Capture the cell that displays the provided text and extract its (x, y) central coordinate. 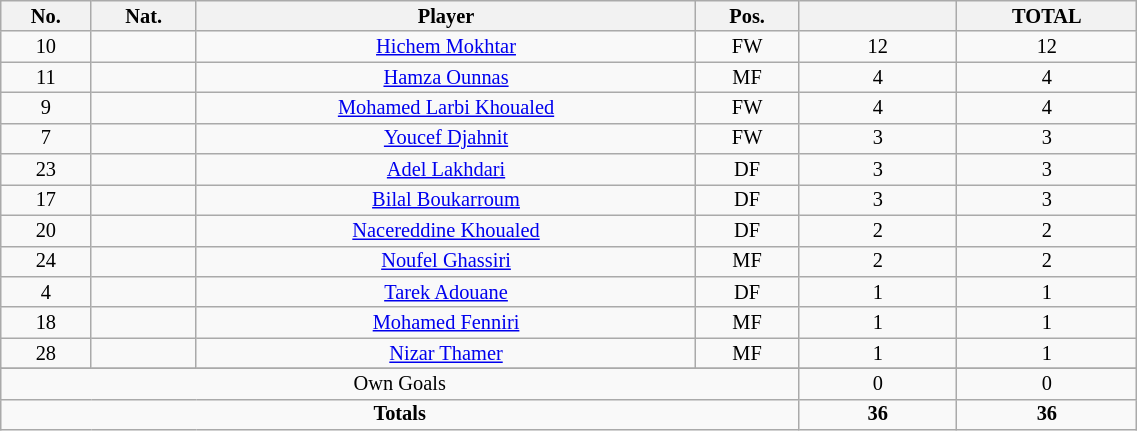
Hamza Ounnas (446, 78)
20 (46, 230)
18 (46, 322)
Bilal Boukarroum (446, 200)
Youcef Djahnit (446, 138)
9 (46, 108)
17 (46, 200)
Noufel Ghassiri (446, 262)
Totals (400, 414)
Nizar Thamer (446, 354)
Mohamed Larbi Khoualed (446, 108)
10 (46, 46)
23 (46, 170)
Mohamed Fenniri (446, 322)
Nacereddine Khoualed (446, 230)
Pos. (748, 16)
Nat. (144, 16)
28 (46, 354)
Own Goals (400, 384)
Adel Lakhdari (446, 170)
No. (46, 16)
Player (446, 16)
7 (46, 138)
Tarek Adouane (446, 292)
Hichem Mokhtar (446, 46)
TOTAL (1047, 16)
24 (46, 262)
11 (46, 78)
